Find where the given text appears and provide that cell's center as [X, Y] coordinate. 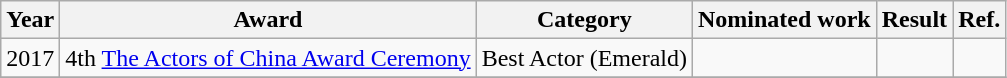
4th The Actors of China Award Ceremony [268, 58]
Ref. [980, 20]
Nominated work [784, 20]
Year [30, 20]
Award [268, 20]
Category [584, 20]
2017 [30, 58]
Best Actor (Emerald) [584, 58]
Result [914, 20]
